Find where the given text appears and provide that cell's center as (X, Y) coordinate. 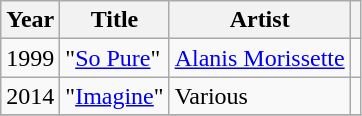
2014 (30, 96)
Artist (260, 20)
Various (260, 96)
"So Pure" (114, 58)
1999 (30, 58)
Alanis Morissette (260, 58)
Title (114, 20)
"Imagine" (114, 96)
Year (30, 20)
